Find where the given text appears and provide that cell's center as [X, Y] coordinate. 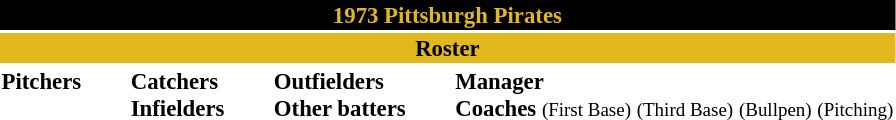
1973 Pittsburgh Pirates [448, 15]
Roster [448, 48]
